Find where the given text appears and provide that cell's center as [x, y] coordinate. 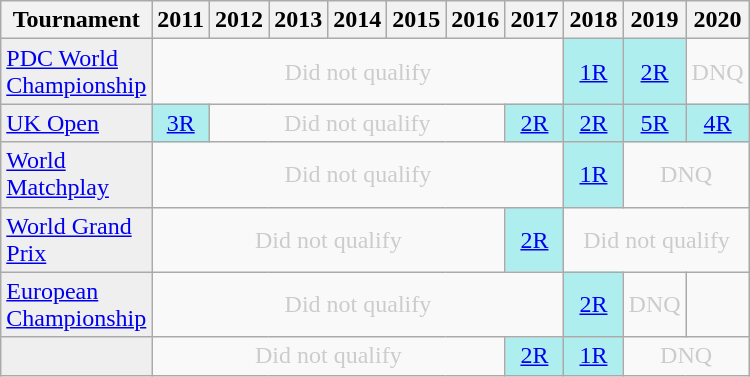
2020 [718, 20]
PDC World Championship [76, 72]
2018 [594, 20]
2012 [240, 20]
UK Open [76, 123]
2014 [358, 20]
3R [181, 123]
2011 [181, 20]
European Championship [76, 304]
2016 [476, 20]
Tournament [76, 20]
4R [718, 123]
2017 [534, 20]
2019 [654, 20]
World Grand Prix [76, 240]
World Matchplay [76, 174]
2013 [298, 20]
2015 [416, 20]
5R [654, 123]
